Identify which cell holds the provided text, then report its [X, Y] central coordinate. 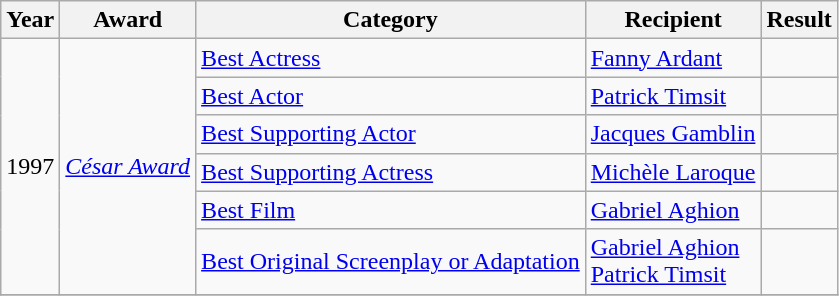
Best Original Screenplay or Adaptation [391, 262]
Best Film [391, 210]
Jacques Gamblin [673, 134]
Best Actor [391, 96]
Best Supporting Actor [391, 134]
Year [30, 20]
1997 [30, 166]
Gabriel Aghion [673, 210]
Patrick Timsit [673, 96]
Category [391, 20]
Gabriel AghionPatrick Timsit [673, 262]
Recipient [673, 20]
Best Actress [391, 58]
Fanny Ardant [673, 58]
Award [128, 20]
Michèle Laroque [673, 172]
César Award [128, 166]
Best Supporting Actress [391, 172]
Result [799, 20]
